Provide the [x, y] coordinate of the cell's center where the given text is located.  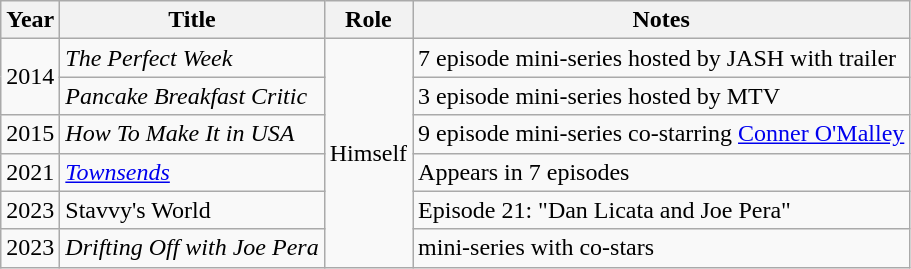
Pancake Breakfast Critic [192, 96]
2015 [30, 134]
7 episode mini-series hosted by JASH with trailer [662, 58]
Himself [368, 153]
3 episode mini-series hosted by MTV [662, 96]
Stavvy's World [192, 210]
9 episode mini-series co-starring Conner O'Malley [662, 134]
Year [30, 20]
Role [368, 20]
2021 [30, 172]
Episode 21: "Dan Licata and Joe Pera" [662, 210]
The Perfect Week [192, 58]
2014 [30, 77]
Drifting Off with Joe Pera [192, 248]
Townsends [192, 172]
Appears in 7 episodes [662, 172]
How To Make It in USA [192, 134]
Notes [662, 20]
mini-series with co-stars [662, 248]
Title [192, 20]
